Capture the cell that displays the provided text and extract its [x, y] central coordinate. 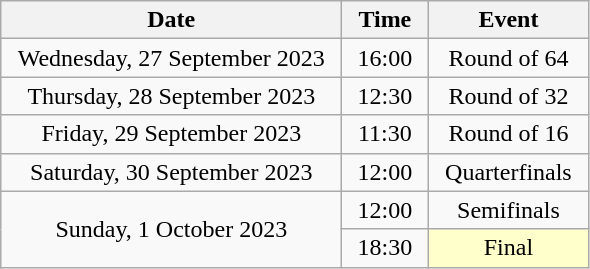
Time [385, 20]
Round of 32 [508, 96]
Saturday, 30 September 2023 [172, 172]
Round of 64 [508, 58]
16:00 [385, 58]
Event [508, 20]
Date [172, 20]
Sunday, 1 October 2023 [172, 229]
12:30 [385, 96]
Quarterfinals [508, 172]
Final [508, 248]
Semifinals [508, 210]
18:30 [385, 248]
Wednesday, 27 September 2023 [172, 58]
Round of 16 [508, 134]
Friday, 29 September 2023 [172, 134]
Thursday, 28 September 2023 [172, 96]
11:30 [385, 134]
